Return (x, y) of the center of cell containing provided text 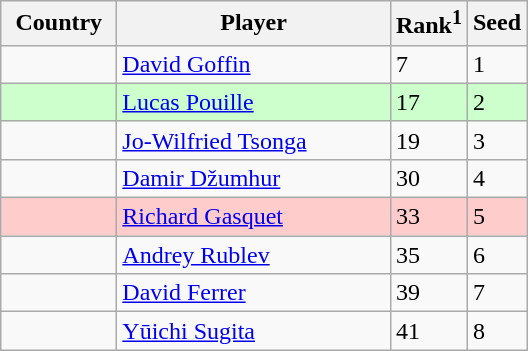
David Ferrer (254, 293)
Andrey Rublev (254, 255)
2 (496, 102)
Lucas Pouille (254, 102)
David Goffin (254, 64)
Rank1 (428, 24)
17 (428, 102)
Jo-Wilfried Tsonga (254, 140)
3 (496, 140)
19 (428, 140)
30 (428, 178)
8 (496, 331)
Country (59, 24)
1 (496, 64)
Player (254, 24)
5 (496, 217)
Yūichi Sugita (254, 331)
35 (428, 255)
Damir Džumhur (254, 178)
6 (496, 255)
4 (496, 178)
33 (428, 217)
Seed (496, 24)
39 (428, 293)
Richard Gasquet (254, 217)
41 (428, 331)
